Capture the cell that displays the provided text and extract its [x, y] central coordinate. 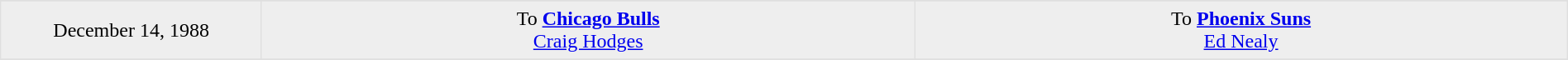
December 14, 1988 [131, 30]
To Chicago Bulls Craig Hodges [587, 30]
To Phoenix Suns Ed Nealy [1241, 30]
